Detect which cell encompasses the target text, then output its (X, Y) center coordinate. 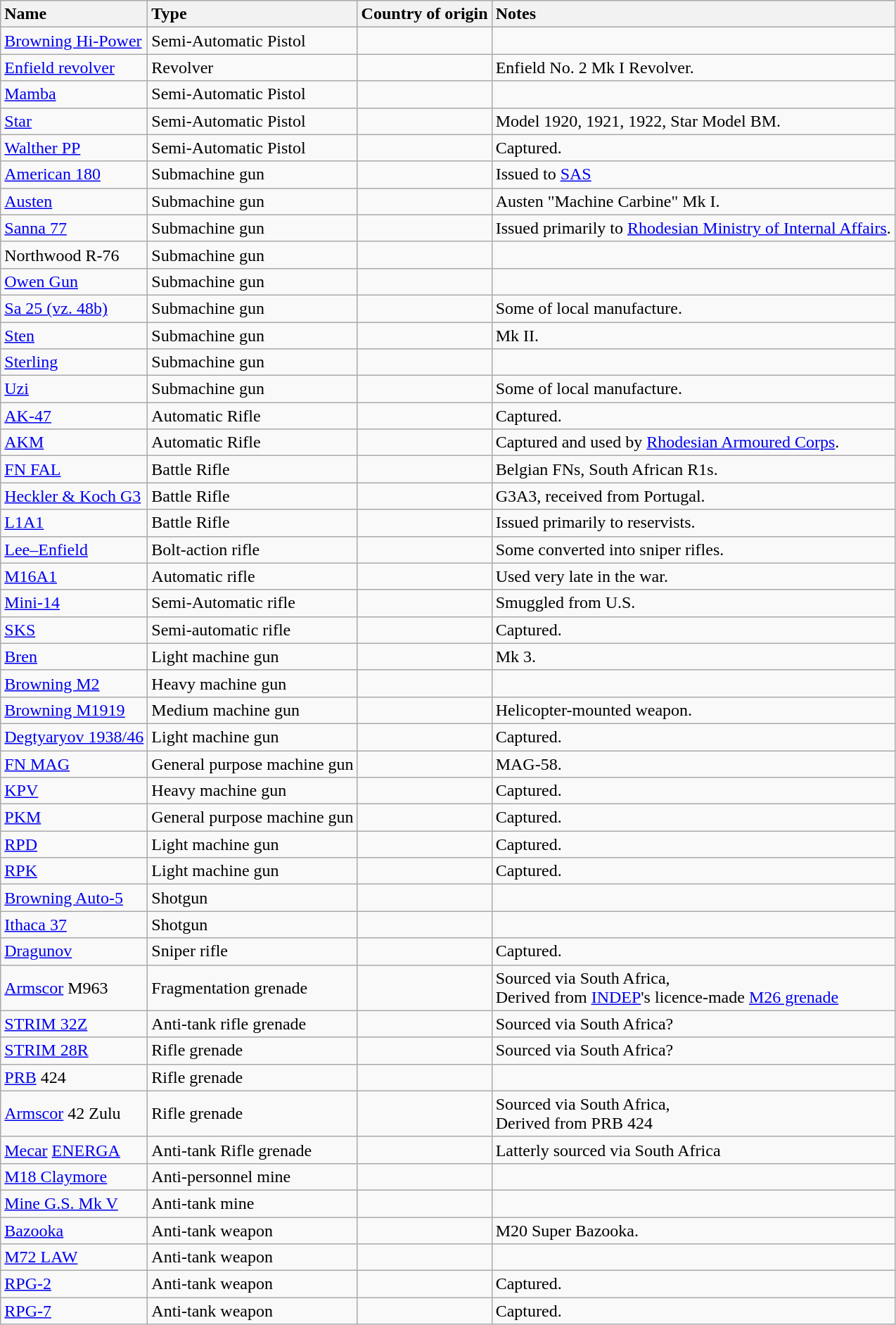
Browning Hi-Power (75, 41)
Anti-tank Rifle grenade (252, 1150)
Sourced via South Africa, Derived from INDEP's licence-made M26 grenade (693, 988)
Austen "Machine Carbine" Mk I. (693, 201)
G3A3, received from Portugal. (693, 496)
Sten (75, 336)
Used very late in the war. (693, 576)
RPD (75, 844)
Star (75, 121)
Type (252, 14)
KPV (75, 791)
Enfield No. 2 Mk I Revolver. (693, 68)
Latterly sourced via South Africa (693, 1150)
Mk 3. (693, 657)
Anti-tank mine (252, 1203)
Name (75, 14)
Austen (75, 201)
Medium machine gun (252, 710)
Smuggled from U.S. (693, 603)
Sanna 77 (75, 228)
Semi-Automatic rifle (252, 603)
Semi-automatic rifle (252, 630)
Northwood R-76 (75, 255)
Browning Auto-5 (75, 898)
Anti-tank rifle grenade (252, 1024)
PKM (75, 818)
Mecar ENERGA (75, 1150)
Notes (693, 14)
Ithaca 37 (75, 925)
FN MAG (75, 763)
RPG-2 (75, 1284)
Mamba (75, 94)
Issued primarily to reservists. (693, 523)
Mine G.S. Mk V (75, 1203)
Issued primarily to Rhodesian Ministry of Internal Affairs. (693, 228)
Heckler & Koch G3 (75, 496)
Issued to SAS (693, 175)
Bren (75, 657)
Armscor 42 Zulu (75, 1113)
Belgian FNs, South African R1s. (693, 469)
Degtyaryov 1938/46 (75, 737)
M20 Super Bazooka. (693, 1231)
MAG-58. (693, 763)
Browning M2 (75, 683)
Anti-personnel mine (252, 1177)
STRIM 32Z (75, 1024)
Sourced via South Africa, Derived from PRB 424 (693, 1113)
AK-47 (75, 416)
Armscor M963 (75, 988)
Model 1920, 1921, 1922, Star Model BM. (693, 121)
Country of origin (425, 14)
Mk II. (693, 336)
Sniper rifle (252, 951)
Walther PP (75, 148)
Revolver (252, 68)
AKM (75, 443)
Owen Gun (75, 281)
Uzi (75, 389)
M72 LAW (75, 1257)
Bolt-action rifle (252, 550)
FN FAL (75, 469)
Some converted into sniper rifles. (693, 550)
PRB 424 (75, 1077)
SKS (75, 630)
American 180 (75, 175)
Helicopter-mounted weapon. (693, 710)
RPG-7 (75, 1311)
RPK (75, 871)
STRIM 28R (75, 1051)
Enfield revolver (75, 68)
Dragunov (75, 951)
Automatic rifle (252, 576)
Captured and used by Rhodesian Armoured Corps. (693, 443)
M18 Claymore (75, 1177)
M16A1 (75, 576)
Sterling (75, 362)
Mini-14 (75, 603)
Sa 25 (vz. 48b) (75, 308)
Browning M1919 (75, 710)
Lee–Enfield (75, 550)
Bazooka (75, 1231)
L1A1 (75, 523)
Fragmentation grenade (252, 988)
